Find where the given text appears and provide that cell's center as (X, Y) coordinate. 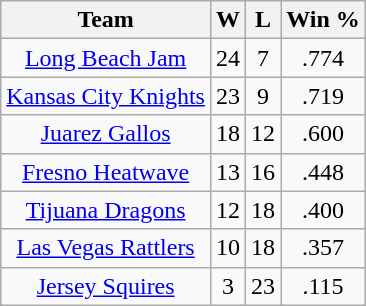
W (228, 20)
L (264, 20)
24 (228, 58)
Fresno Heatwave (106, 172)
Juarez Gallos (106, 134)
9 (264, 96)
Win % (324, 20)
3 (228, 286)
Tijuana Dragons (106, 210)
.115 (324, 286)
Long Beach Jam (106, 58)
Team (106, 20)
10 (228, 248)
.600 (324, 134)
.400 (324, 210)
Las Vegas Rattlers (106, 248)
Kansas City Knights (106, 96)
7 (264, 58)
.719 (324, 96)
13 (228, 172)
16 (264, 172)
.774 (324, 58)
Jersey Squires (106, 286)
.357 (324, 248)
.448 (324, 172)
